Provide the (x, y) coordinate of the cell's center where the given text is located.  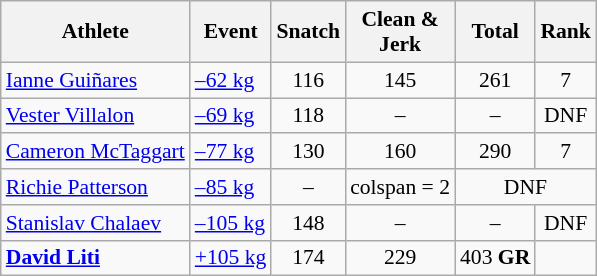
Snatch (308, 32)
Total (495, 32)
–105 kg (231, 223)
–77 kg (231, 152)
Event (231, 32)
130 (308, 152)
Rank (566, 32)
–85 kg (231, 187)
118 (308, 116)
Ianne Guiñares (96, 80)
David Liti (96, 258)
403 GR (495, 258)
–69 kg (231, 116)
160 (400, 152)
290 (495, 152)
261 (495, 80)
Stanislav Chalaev (96, 223)
174 (308, 258)
Clean &Jerk (400, 32)
145 (400, 80)
Cameron McTaggart (96, 152)
229 (400, 258)
–62 kg (231, 80)
148 (308, 223)
116 (308, 80)
colspan = 2 (400, 187)
+105 kg (231, 258)
Vester Villalon (96, 116)
Athlete (96, 32)
Richie Patterson (96, 187)
